From the cell containing the given text, extract its center point as (X, Y) coordinate. 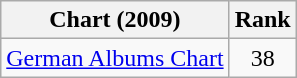
38 (262, 58)
German Albums Chart (115, 58)
Rank (262, 20)
Chart (2009) (115, 20)
